Locate the cell with the specified text and output its [x, y] center coordinate. 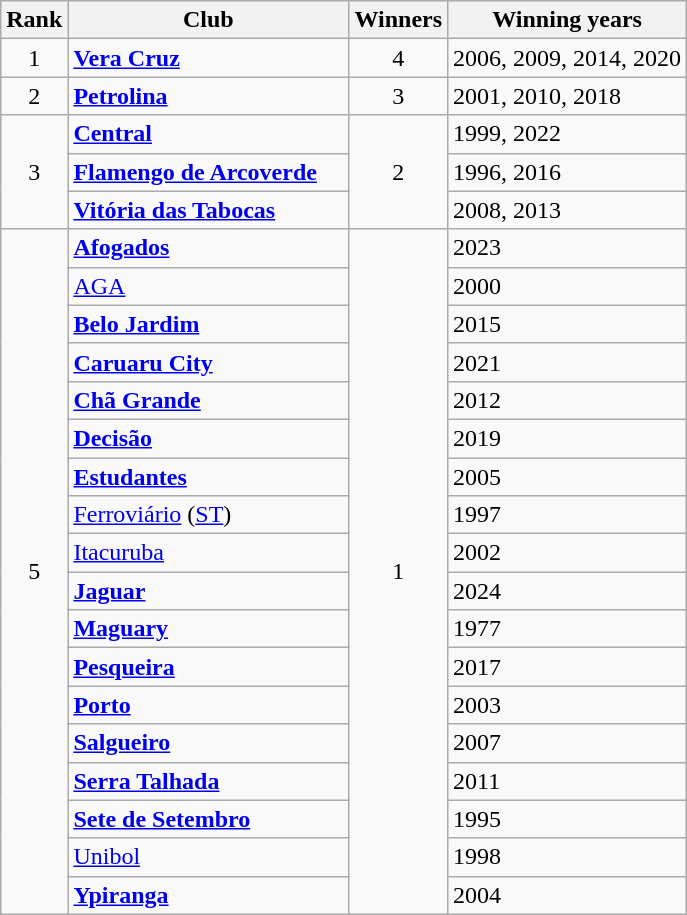
2003 [568, 705]
5 [34, 572]
2024 [568, 591]
Pesqueira [208, 667]
2000 [568, 286]
Estudantes [208, 477]
Sete de Setembro [208, 819]
Chã Grande [208, 400]
Serra Talhada [208, 781]
2007 [568, 743]
1996, 2016 [568, 172]
1995 [568, 819]
AGA [208, 286]
2006, 2009, 2014, 2020 [568, 58]
2002 [568, 553]
Caruaru City [208, 362]
Winning years [568, 20]
4 [398, 58]
Flamengo de Arcoverde [208, 172]
Itacuruba [208, 553]
Belo Jardim [208, 324]
Club [208, 20]
Ferroviário (ST) [208, 515]
Rank [34, 20]
2004 [568, 895]
Vera Cruz [208, 58]
1998 [568, 857]
Maguary [208, 629]
Petrolina [208, 96]
2001, 2010, 2018 [568, 96]
2008, 2013 [568, 210]
Porto [208, 705]
2015 [568, 324]
2017 [568, 667]
Unibol [208, 857]
2019 [568, 438]
Central [208, 134]
Salgueiro [208, 743]
1977 [568, 629]
2012 [568, 400]
Winners [398, 20]
Decisão [208, 438]
1999, 2022 [568, 134]
1997 [568, 515]
Jaguar [208, 591]
2023 [568, 248]
2011 [568, 781]
Vitória das Tabocas [208, 210]
2005 [568, 477]
Afogados [208, 248]
Ypiranga [208, 895]
2021 [568, 362]
